Output the [X, Y] coordinate of the center of the cell containing the given text.  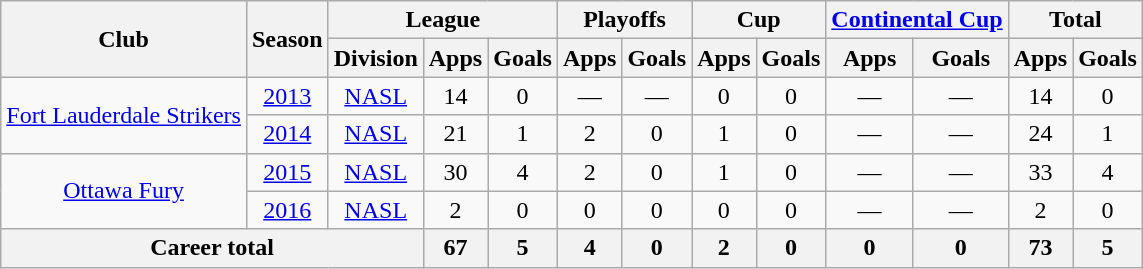
Fort Lauderdale Strikers [124, 115]
Division [376, 58]
2014 [287, 134]
24 [1040, 134]
Continental Cup [917, 20]
21 [455, 134]
2013 [287, 96]
Season [287, 39]
Career total [212, 248]
73 [1040, 248]
33 [1040, 172]
Playoffs [624, 20]
2016 [287, 210]
30 [455, 172]
67 [455, 248]
League [442, 20]
Club [124, 39]
2015 [287, 172]
Cup [759, 20]
Total [1075, 20]
Ottawa Fury [124, 191]
